Output the [x, y] coordinate of the center of the cell containing the given text.  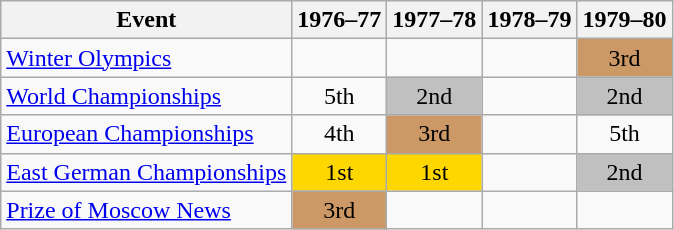
1978–79 [530, 20]
Prize of Moscow News [146, 210]
4th [340, 134]
World Championships [146, 96]
East German Championships [146, 172]
1976–77 [340, 20]
Winter Olympics [146, 58]
1977–78 [434, 20]
European Championships [146, 134]
Event [146, 20]
1979–80 [624, 20]
